Capture the cell that displays the provided text and extract its [X, Y] central coordinate. 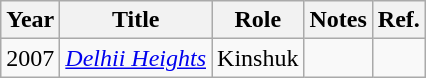
Year [30, 20]
Delhii Heights [136, 58]
Ref. [398, 20]
Notes [338, 20]
Kinshuk [258, 58]
Title [136, 20]
Role [258, 20]
2007 [30, 58]
